Search for the cell housing the specified text and yield its [X, Y] center coordinate. 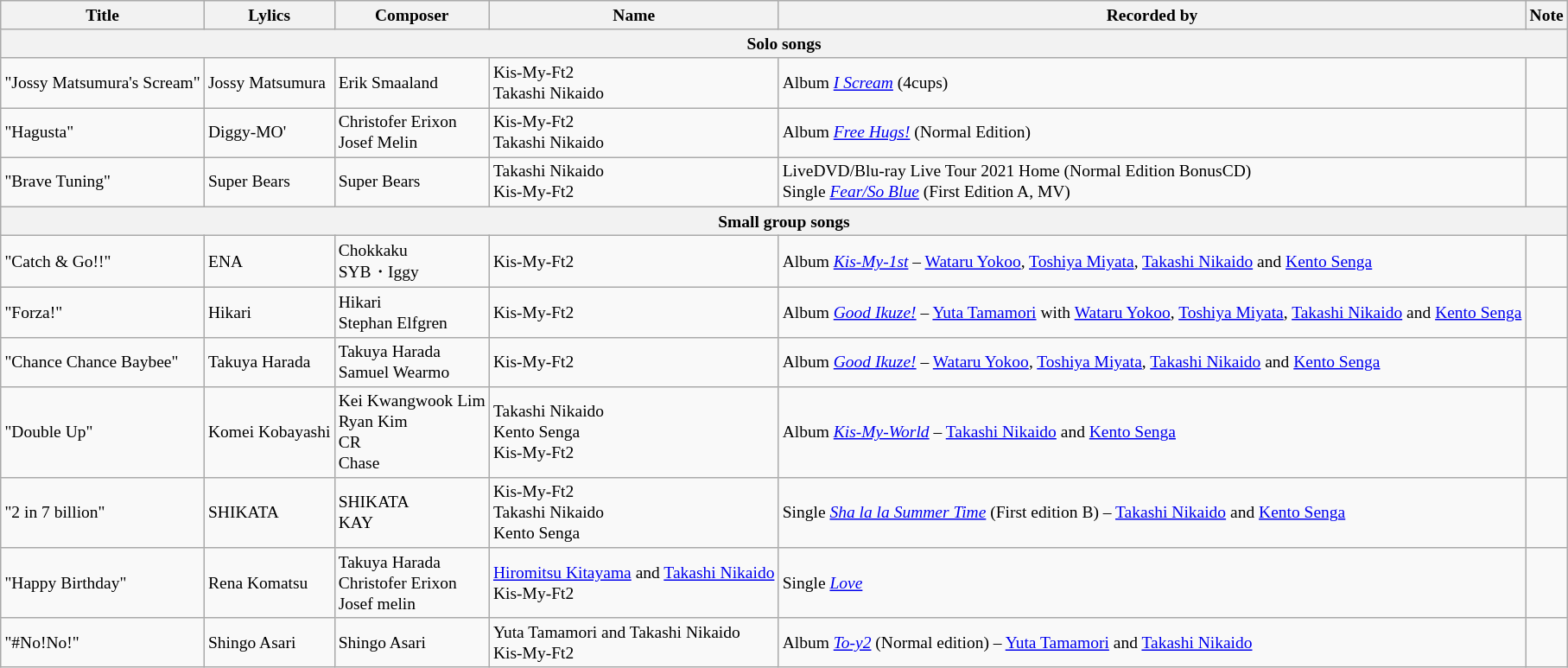
"2 in 7 billion" [103, 513]
Note [1546, 16]
ENA [270, 261]
HikariStephan Elfgren [411, 313]
"Catch & Go!!" [103, 261]
SHIKATAKAY [411, 513]
LiveDVD/Blu-ray Live Tour 2021 Home (Normal Edition BonusCD)Single Fear/So Blue (First Edition A, MV) [1152, 181]
SHIKATA [270, 513]
Rena Komatsu [270, 582]
Album Kis-My-1st – Wataru Yokoo, Toshiya Miyata, Takashi Nikaido and Kento Senga [1152, 261]
"Chance Chance Baybee" [103, 361]
Title [103, 16]
Album Free Hugs! (Normal Edition) [1152, 133]
Kei Kwangwook LimRyan KimCRChase [411, 432]
"Jossy Matsumura's Scream" [103, 83]
Erik Smaaland [411, 83]
Album Good Ikuze! – Yuta Tamamori with Wataru Yokoo, Toshiya Miyata, Takashi Nikaido and Kento Senga [1152, 313]
Composer [411, 16]
"Double Up" [103, 432]
Takuya HaradaSamuel Wearmo [411, 361]
Single Sha la la Summer Time (First edition B) – Takashi Nikaido and Kento Senga [1152, 513]
Album Kis-My-World – Takashi Nikaido and Kento Senga [1152, 432]
Kis-My-Ft2Takashi NikaidoKento Senga [634, 513]
"Brave Tuning" [103, 181]
Takashi NikaidoKento SengaKis-My-Ft2 [634, 432]
"Happy Birthday" [103, 582]
"#No!No!" [103, 643]
Diggy-MO' [270, 133]
Takuya Harada [270, 361]
Solo songs [784, 43]
Takuya HaradaChristofer ErixonJosef melin [411, 582]
Album Good Ikuze! – Wataru Yokoo, Toshiya Miyata, Takashi Nikaido and Kento Senga [1152, 361]
Album I Scream (4cups) [1152, 83]
Album To-y2 (Normal edition) – Yuta Tamamori and Takashi Nikaido [1152, 643]
Komei Kobayashi [270, 432]
Christofer ErixonJosef Melin [411, 133]
"Hagusta" [103, 133]
Hiromitsu Kitayama and Takashi NikaidoKis-My-Ft2 [634, 582]
Single Love [1152, 582]
Yuta Tamamori and Takashi NikaidoKis-My-Ft2 [634, 643]
Takashi NikaidoKis-My-Ft2 [634, 181]
Hikari [270, 313]
Jossy Matsumura [270, 83]
Name [634, 16]
Small group songs [784, 221]
Recorded by [1152, 16]
"Forza!" [103, 313]
Lylics [270, 16]
ChokkakuSYB・Iggy [411, 261]
